Extract the (X, Y) coordinate from the center of the cell holding the provided text.  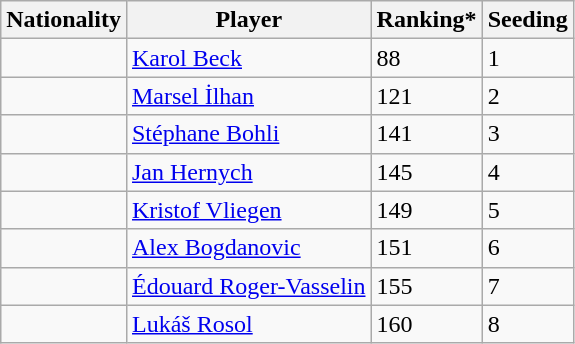
5 (528, 210)
Jan Hernych (248, 172)
121 (426, 96)
Lukáš Rosol (248, 324)
Nationality (64, 20)
149 (426, 210)
155 (426, 286)
Stéphane Bohli (248, 134)
7 (528, 286)
Ranking* (426, 20)
145 (426, 172)
160 (426, 324)
Seeding (528, 20)
3 (528, 134)
2 (528, 96)
Player (248, 20)
Karol Beck (248, 58)
141 (426, 134)
151 (426, 248)
6 (528, 248)
Édouard Roger-Vasselin (248, 286)
4 (528, 172)
88 (426, 58)
Kristof Vliegen (248, 210)
Alex Bogdanovic (248, 248)
1 (528, 58)
8 (528, 324)
Marsel İlhan (248, 96)
